Locate the cell with the specified text and output its (X, Y) center coordinate. 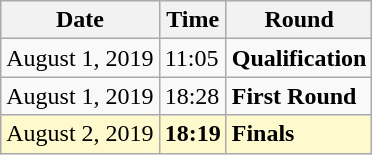
18:28 (192, 96)
Round (299, 20)
11:05 (192, 58)
First Round (299, 96)
Time (192, 20)
Date (80, 20)
18:19 (192, 134)
August 2, 2019 (80, 134)
Finals (299, 134)
Qualification (299, 58)
